Detect which cell encompasses the target text, then output its (X, Y) center coordinate. 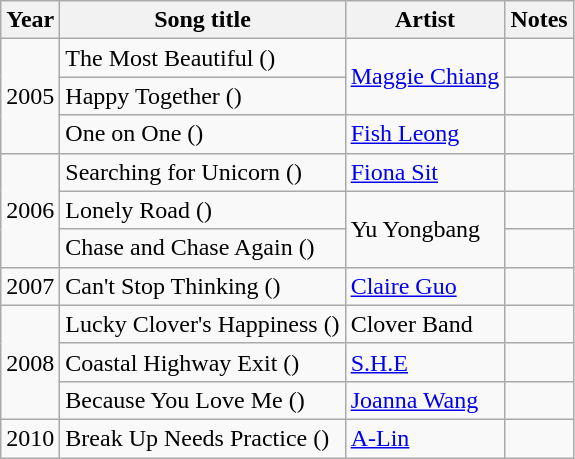
Lucky Clover's Happiness () (202, 324)
2005 (30, 96)
2006 (30, 210)
2010 (30, 438)
Coastal Highway Exit () (202, 362)
Lonely Road () (202, 210)
Claire Guo (425, 286)
Notes (539, 20)
Clover Band (425, 324)
2007 (30, 286)
One on One () (202, 134)
Year (30, 20)
Song title (202, 20)
Happy Together () (202, 96)
2008 (30, 362)
Fiona Sit (425, 172)
Can't Stop Thinking () (202, 286)
Chase and Chase Again () (202, 248)
Maggie Chiang (425, 77)
S.H.E (425, 362)
Yu Yongbang (425, 229)
Searching for Unicorn () (202, 172)
Joanna Wang (425, 400)
The Most Beautiful () (202, 58)
Because You Love Me () (202, 400)
Artist (425, 20)
Break Up Needs Practice () (202, 438)
A-Lin (425, 438)
Fish Leong (425, 134)
